Return the (X, Y) coordinate for the center point of the cell that contains the specified text.  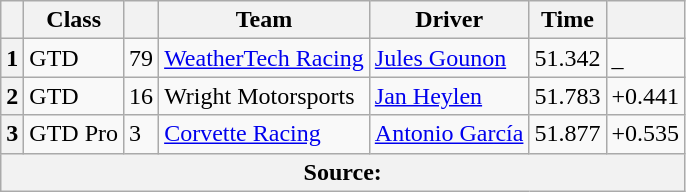
+0.535 (646, 134)
51.342 (568, 58)
Antonio García (449, 134)
Corvette Racing (264, 134)
2 (12, 96)
16 (142, 96)
51.877 (568, 134)
Class (74, 20)
79 (142, 58)
_ (646, 58)
Wright Motorsports (264, 96)
Team (264, 20)
Driver (449, 20)
Time (568, 20)
Source: (343, 172)
1 (12, 58)
WeatherTech Racing (264, 58)
Jan Heylen (449, 96)
GTD Pro (74, 134)
Jules Gounon (449, 58)
51.783 (568, 96)
+0.441 (646, 96)
